For the text-containing cell, return its midpoint in [X, Y] coordinate format. 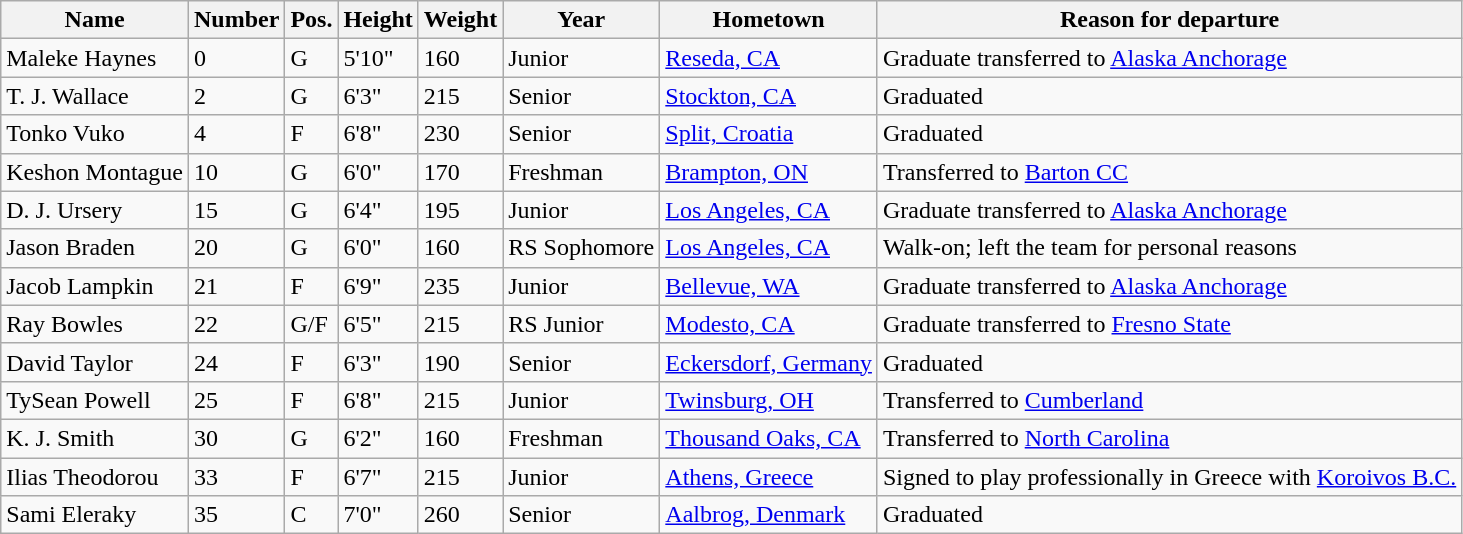
Graduate transferred to Fresno State [1169, 324]
Transferred to North Carolina [1169, 438]
Jason Braden [95, 248]
Brampton, ON [769, 172]
Height [378, 20]
TySean Powell [95, 400]
G/F [312, 324]
170 [460, 172]
Keshon Montague [95, 172]
Name [95, 20]
20 [236, 248]
195 [460, 210]
260 [460, 515]
Stockton, CA [769, 96]
T. J. Wallace [95, 96]
RS Junior [582, 324]
Hometown [769, 20]
Thousand Oaks, CA [769, 438]
Ilias Theodorou [95, 477]
Twinsburg, OH [769, 400]
Tonko Vuko [95, 134]
Modesto, CA [769, 324]
6'5" [378, 324]
Walk-on; left the team for personal reasons [1169, 248]
Sami Eleraky [95, 515]
RS Sophomore [582, 248]
Reseda, CA [769, 58]
6'2" [378, 438]
30 [236, 438]
Aalbrog, Denmark [769, 515]
Ray Bowles [95, 324]
35 [236, 515]
Jacob Lampkin [95, 286]
Bellevue, WA [769, 286]
0 [236, 58]
Transferred to Barton CC [1169, 172]
25 [236, 400]
24 [236, 362]
Transferred to Cumberland [1169, 400]
Number [236, 20]
2 [236, 96]
Pos. [312, 20]
David Taylor [95, 362]
Athens, Greece [769, 477]
5'10" [378, 58]
15 [236, 210]
22 [236, 324]
C [312, 515]
Split, Croatia [769, 134]
190 [460, 362]
33 [236, 477]
D. J. Ursery [95, 210]
6'7" [378, 477]
7'0" [378, 515]
230 [460, 134]
Signed to play professionally in Greece with Koroivos B.C. [1169, 477]
235 [460, 286]
4 [236, 134]
Weight [460, 20]
Year [582, 20]
Reason for departure [1169, 20]
6'9" [378, 286]
Eckersdorf, Germany [769, 362]
K. J. Smith [95, 438]
21 [236, 286]
6'4" [378, 210]
10 [236, 172]
Maleke Haynes [95, 58]
